Scan for the cell matching the given text and deliver its [x, y] coordinate at center. 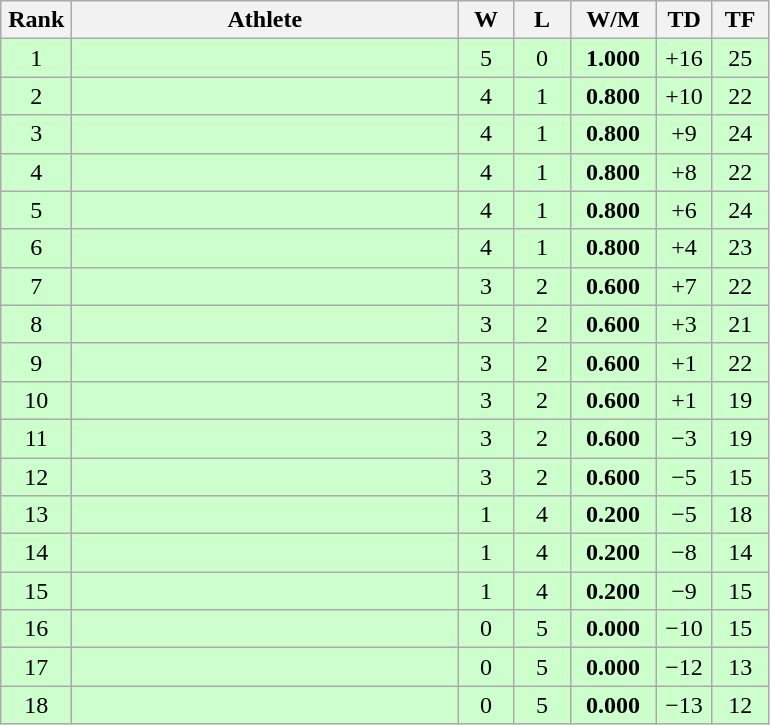
W [486, 20]
7 [36, 286]
TD [684, 20]
Athlete [265, 20]
+8 [684, 172]
+6 [684, 210]
10 [36, 400]
+4 [684, 248]
1.000 [613, 58]
−13 [684, 705]
−12 [684, 667]
23 [740, 248]
16 [36, 629]
−8 [684, 553]
17 [36, 667]
6 [36, 248]
+10 [684, 96]
21 [740, 324]
−9 [684, 591]
L [542, 20]
+16 [684, 58]
−10 [684, 629]
11 [36, 438]
+7 [684, 286]
8 [36, 324]
+3 [684, 324]
TF [740, 20]
+9 [684, 134]
−3 [684, 438]
Rank [36, 20]
9 [36, 362]
25 [740, 58]
W/M [613, 20]
